Find where the given text appears and provide that cell's center as (x, y) coordinate. 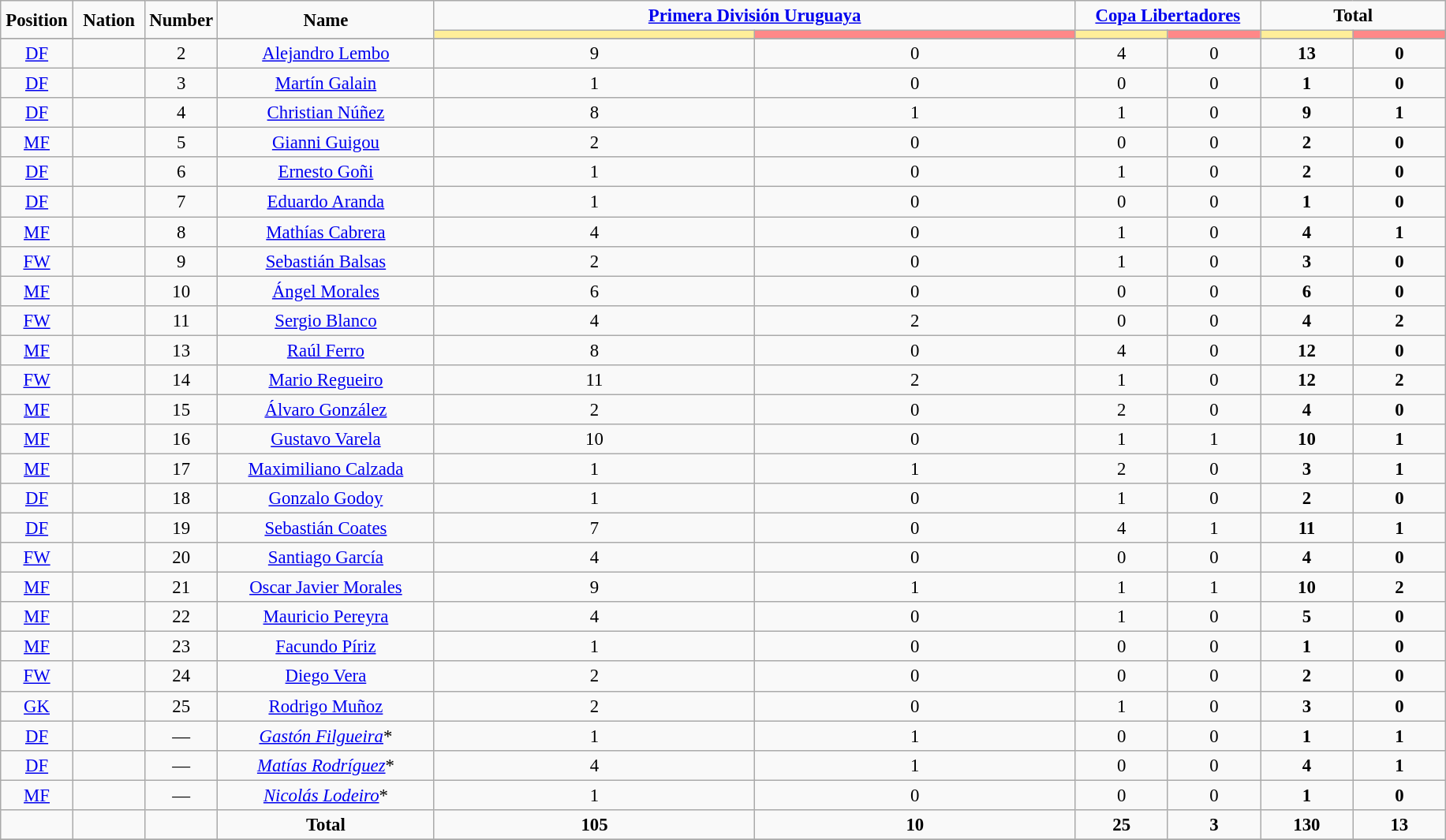
Nation (109, 20)
16 (181, 439)
18 (181, 498)
Mathías Cabrera (327, 232)
Oscar Javier Morales (327, 588)
Sebastián Coates (327, 528)
GK (37, 706)
Diego Vera (327, 677)
19 (181, 528)
Gonzalo Godoy (327, 498)
Ernesto Goñi (327, 173)
23 (181, 647)
Mauricio Pereyra (327, 617)
24 (181, 677)
22 (181, 617)
Christian Núñez (327, 113)
Mario Regueiro (327, 380)
Raúl Ferro (327, 350)
Maximiliano Calzada (327, 469)
105 (594, 825)
Copa Libertadores (1168, 16)
Gastón Filgueira* (327, 736)
Alejandro Lembo (327, 54)
Santiago García (327, 558)
Martín Galain (327, 84)
Gustavo Varela (327, 439)
Matías Rodríguez* (327, 765)
20 (181, 558)
Primera División Uruguaya (754, 16)
Eduardo Aranda (327, 202)
Facundo Píriz (327, 647)
Sebastián Balsas (327, 261)
Number (181, 20)
Name (327, 20)
Rodrigo Muñoz (327, 706)
Position (37, 20)
130 (1306, 825)
Sergio Blanco (327, 320)
14 (181, 380)
Álvaro González (327, 409)
21 (181, 588)
Ángel Morales (327, 291)
17 (181, 469)
15 (181, 409)
Gianni Guigou (327, 143)
Nicolás Lodeiro* (327, 795)
